Find where the given text appears and provide that cell's center as (x, y) coordinate. 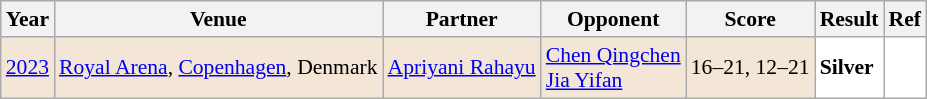
Partner (462, 19)
Year (28, 19)
Venue (218, 19)
Opponent (614, 19)
Chen Qingchen Jia Yifan (614, 68)
16–21, 12–21 (750, 68)
Result (850, 19)
Ref (905, 19)
Royal Arena, Copenhagen, Denmark (218, 68)
Silver (850, 68)
Score (750, 19)
2023 (28, 68)
Apriyani Rahayu (462, 68)
